Return (X, Y) of the center of cell containing provided text 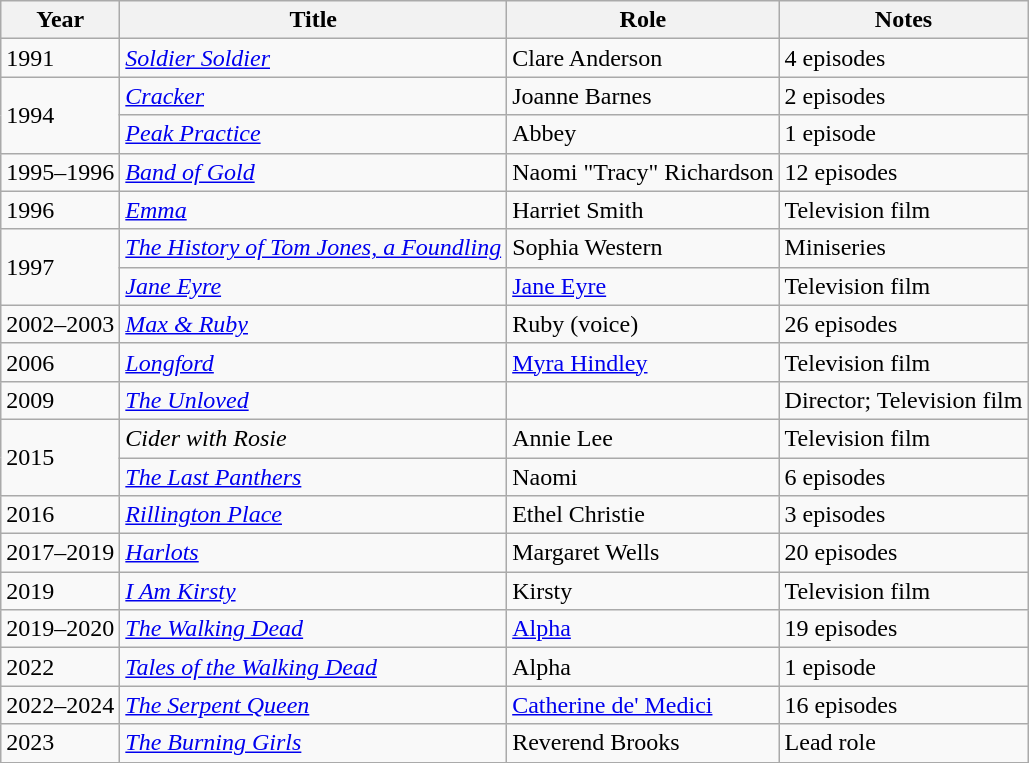
2019 (60, 591)
The Walking Dead (314, 629)
Sophia Western (643, 248)
2016 (60, 515)
26 episodes (904, 324)
Max & Ruby (314, 324)
2 episodes (904, 96)
Clare Anderson (643, 58)
Role (643, 20)
Lead role (904, 743)
19 episodes (904, 629)
2009 (60, 400)
20 episodes (904, 553)
Catherine de' Medici (643, 705)
16 episodes (904, 705)
The Unloved (314, 400)
1991 (60, 58)
The Serpent Queen (314, 705)
Myra Hindley (643, 362)
Kirsty (643, 591)
6 episodes (904, 477)
12 episodes (904, 172)
Miniseries (904, 248)
Margaret Wells (643, 553)
The Burning Girls (314, 743)
Director; Television film (904, 400)
The History of Tom Jones, a Foundling (314, 248)
Harlots (314, 553)
Soldier Soldier (314, 58)
2017–2019 (60, 553)
Rillington Place (314, 515)
1996 (60, 210)
3 episodes (904, 515)
Abbey (643, 134)
Ruby (voice) (643, 324)
Joanne Barnes (643, 96)
Naomi (643, 477)
Ethel Christie (643, 515)
2002–2003 (60, 324)
1995–1996 (60, 172)
2019–2020 (60, 629)
Harriet Smith (643, 210)
Year (60, 20)
1994 (60, 115)
Band of Gold (314, 172)
2022 (60, 667)
2015 (60, 457)
4 episodes (904, 58)
Reverend Brooks (643, 743)
2022–2024 (60, 705)
Cracker (314, 96)
Annie Lee (643, 438)
Peak Practice (314, 134)
Tales of the Walking Dead (314, 667)
Naomi "Tracy" Richardson (643, 172)
I Am Kirsty (314, 591)
Title (314, 20)
1997 (60, 267)
Emma (314, 210)
2023 (60, 743)
The Last Panthers (314, 477)
Notes (904, 20)
2006 (60, 362)
Cider with Rosie (314, 438)
Longford (314, 362)
